Return the (X, Y) coordinate for the center point of the cell that contains the specified text.  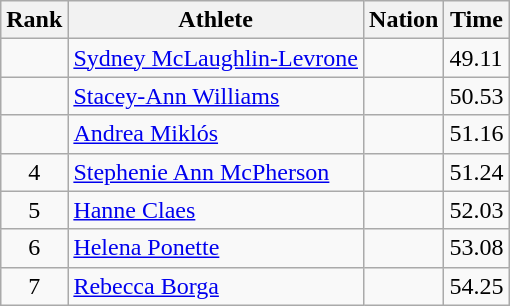
Hanne Claes (216, 210)
5 (34, 210)
6 (34, 248)
54.25 (476, 286)
Sydney McLaughlin-Levrone (216, 58)
Andrea Miklós (216, 134)
53.08 (476, 248)
7 (34, 286)
Rebecca Borga (216, 286)
Athlete (216, 20)
Helena Ponette (216, 248)
51.16 (476, 134)
Rank (34, 20)
50.53 (476, 96)
Nation (404, 20)
51.24 (476, 172)
Stephenie Ann McPherson (216, 172)
4 (34, 172)
49.11 (476, 58)
Stacey-Ann Williams (216, 96)
Time (476, 20)
52.03 (476, 210)
